From the cell containing the given text, extract its center point as (x, y) coordinate. 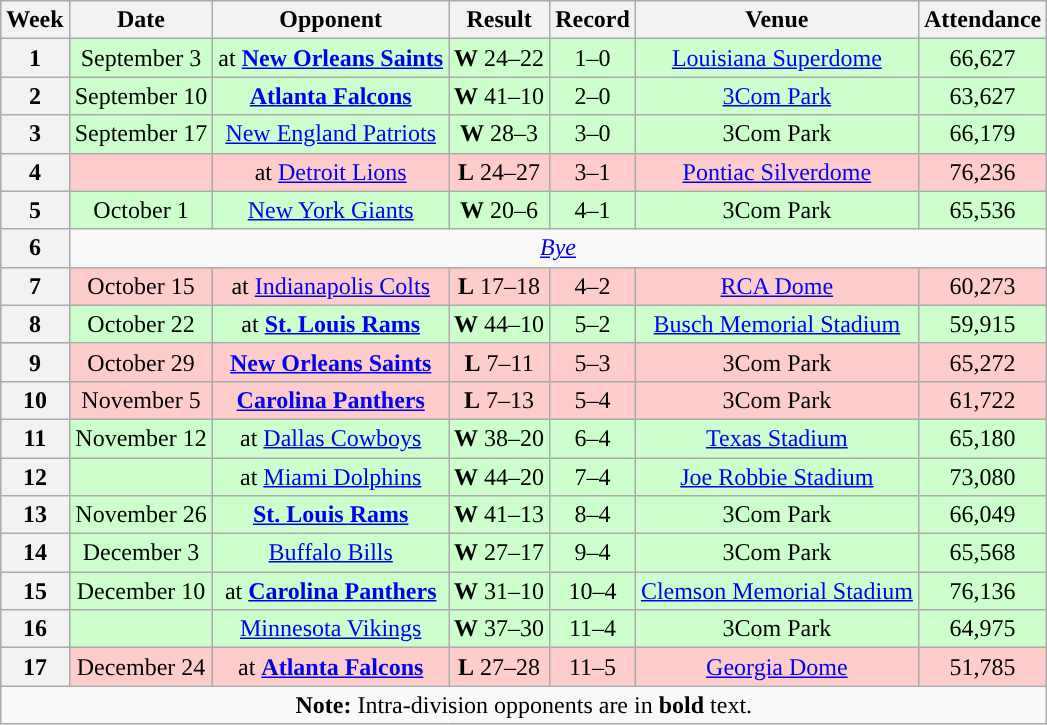
W 20–6 (500, 210)
October 15 (141, 286)
October 22 (141, 324)
11–4 (593, 629)
W 37–30 (500, 629)
7 (35, 286)
9–4 (593, 553)
L 24–27 (500, 172)
at Dallas Cowboys (331, 438)
5–3 (593, 362)
66,179 (982, 134)
66,049 (982, 515)
at New Orleans Saints (331, 58)
L 7–13 (500, 400)
Opponent (331, 20)
RCA Dome (776, 286)
1 (35, 58)
5–4 (593, 400)
11 (35, 438)
14 (35, 553)
61,722 (982, 400)
8–4 (593, 515)
7–4 (593, 477)
at Detroit Lions (331, 172)
Note: Intra-division opponents are in bold text. (524, 705)
at Indianapolis Colts (331, 286)
November 5 (141, 400)
12 (35, 477)
New England Patriots (331, 134)
65,568 (982, 553)
Bye (558, 248)
September 10 (141, 96)
3 (35, 134)
76,136 (982, 591)
Louisiana Superdome (776, 58)
2–0 (593, 96)
4 (35, 172)
Joe Robbie Stadium (776, 477)
Clemson Memorial Stadium (776, 591)
W 27–17 (500, 553)
Buffalo Bills (331, 553)
October 1 (141, 210)
65,272 (982, 362)
Minnesota Vikings (331, 629)
Pontiac Silverdome (776, 172)
W 44–10 (500, 324)
New Orleans Saints (331, 362)
at Carolina Panthers (331, 591)
W 38–20 (500, 438)
73,080 (982, 477)
11–5 (593, 667)
W 28–3 (500, 134)
66,627 (982, 58)
13 (35, 515)
L 17–18 (500, 286)
76,236 (982, 172)
10–4 (593, 591)
September 3 (141, 58)
December 24 (141, 667)
W 24–22 (500, 58)
December 10 (141, 591)
Texas Stadium (776, 438)
L 27–28 (500, 667)
3–0 (593, 134)
September 17 (141, 134)
5–2 (593, 324)
3–1 (593, 172)
9 (35, 362)
65,536 (982, 210)
17 (35, 667)
W 41–13 (500, 515)
at Miami Dolphins (331, 477)
W 31–10 (500, 591)
2 (35, 96)
15 (35, 591)
59,915 (982, 324)
W 44–20 (500, 477)
Week (35, 20)
L 7–11 (500, 362)
4–2 (593, 286)
51,785 (982, 667)
6–4 (593, 438)
Date (141, 20)
65,180 (982, 438)
November 12 (141, 438)
63,627 (982, 96)
November 26 (141, 515)
Atlanta Falcons (331, 96)
Venue (776, 20)
Record (593, 20)
December 3 (141, 553)
St. Louis Rams (331, 515)
Carolina Panthers (331, 400)
8 (35, 324)
New York Giants (331, 210)
October 29 (141, 362)
60,273 (982, 286)
Result (500, 20)
5 (35, 210)
Georgia Dome (776, 667)
10 (35, 400)
at St. Louis Rams (331, 324)
Attendance (982, 20)
4–1 (593, 210)
6 (35, 248)
16 (35, 629)
Busch Memorial Stadium (776, 324)
1–0 (593, 58)
64,975 (982, 629)
at Atlanta Falcons (331, 667)
W 41–10 (500, 96)
